Provide the [X, Y] coordinate of the cell's center where the given text is located.  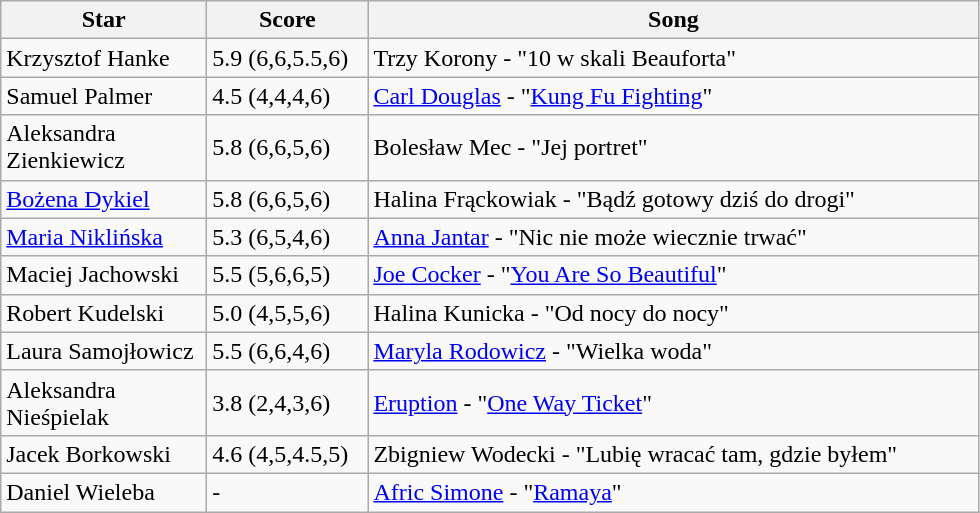
Anna Jantar - "Nic nie może wiecznie trwać" [674, 237]
Aleksandra Zienkiewicz [104, 148]
5.5 (5,6,6,5) [288, 275]
Joe Cocker - "You Are So Beautiful" [674, 275]
Aleksandra Nieśpielak [104, 402]
Maria Niklińska [104, 237]
Zbigniew Wodecki - "Lubię wracać tam, gdzie byłem" [674, 454]
5.0 (4,5,5,6) [288, 313]
Bolesław Mec - "Jej portret" [674, 148]
4.6 (4,5,4.5,5) [288, 454]
Krzysztof Hanke [104, 58]
Maryla Rodowicz - "Wielka woda" [674, 351]
5.5 (6,6,4,6) [288, 351]
Samuel Palmer [104, 96]
Jacek Borkowski [104, 454]
Bożena Dykiel [104, 199]
5.3 (6,5,4,6) [288, 237]
Song [674, 20]
- [288, 492]
Score [288, 20]
5.9 (6,6,5.5,6) [288, 58]
Halina Kunicka - "Od nocy do nocy" [674, 313]
Carl Douglas - "Kung Fu Fighting" [674, 96]
Robert Kudelski [104, 313]
Afric Simone - "Ramaya" [674, 492]
Star [104, 20]
Daniel Wieleba [104, 492]
Laura Samojłowicz [104, 351]
4.5 (4,4,4,6) [288, 96]
Eruption - "One Way Ticket" [674, 402]
3.8 (2,4,3,6) [288, 402]
Halina Frąckowiak - "Bądź gotowy dziś do drogi" [674, 199]
Trzy Korony - "10 w skali Beauforta" [674, 58]
Maciej Jachowski [104, 275]
